For the text-containing cell, return its midpoint in (X, Y) coordinate format. 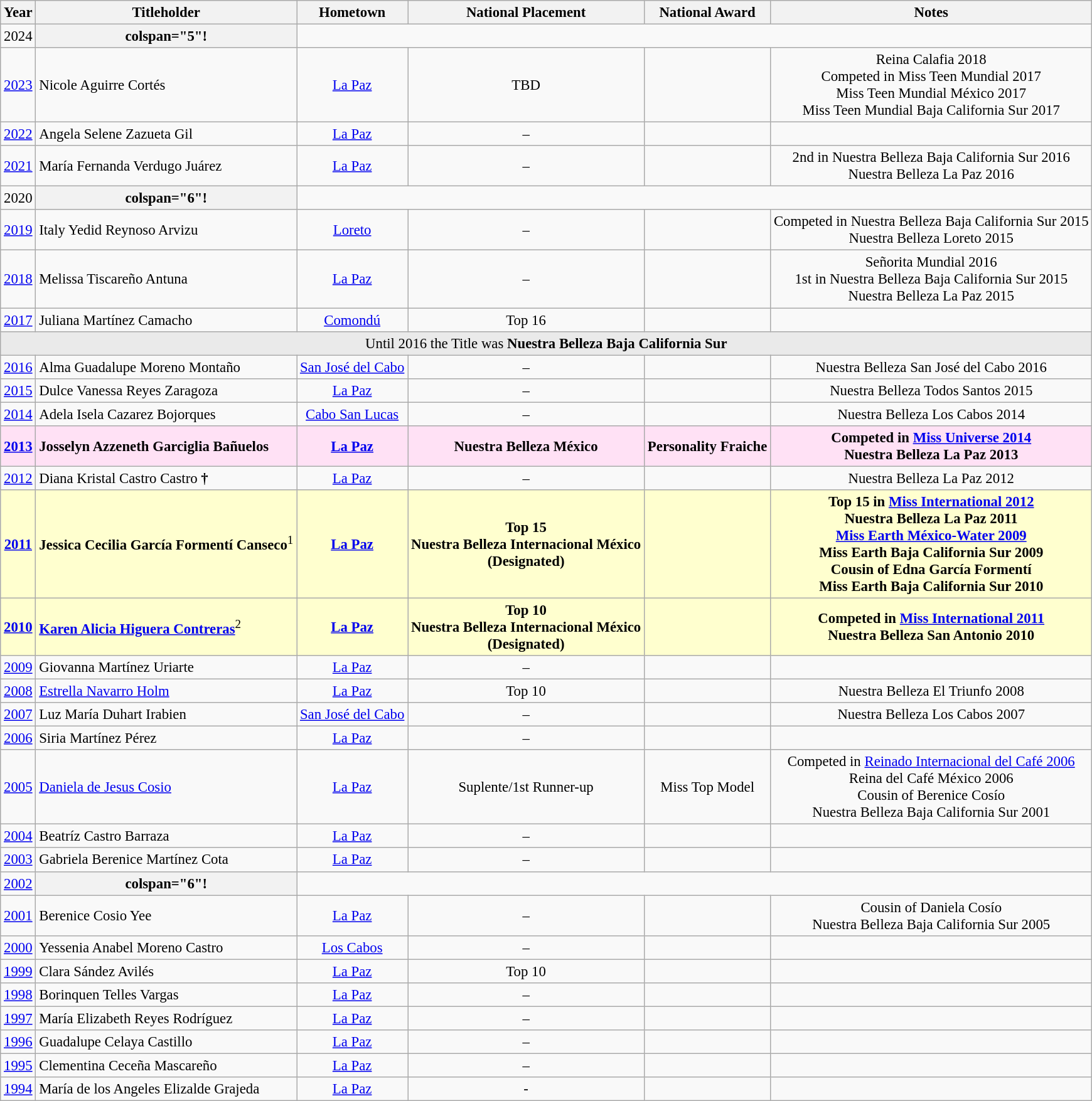
2000 (18, 947)
Adela Isela Cazarez Bojorques (166, 414)
2022 (18, 134)
2013 (18, 447)
María Fernanda Verdugo Juárez (166, 166)
2019 (18, 230)
Siria Martínez Pérez (166, 738)
Notes (931, 13)
Luz María Duhart Irabien (166, 715)
colspan="5"! (166, 36)
2010 (18, 627)
Borinquen Telles Vargas (166, 995)
Nuestra Belleza San José del Cabo 2016 (931, 367)
Reina Calafia 2018Competed in Miss Teen Mundial 2017Miss Teen Mundial México 2017Miss Teen Mundial Baja California Sur 2017 (931, 85)
2023 (18, 85)
Diana Kristal Castro Castro † (166, 478)
2006 (18, 738)
National Placement (526, 13)
Jessica Cecilia García Formentí Canseco1 (166, 545)
1997 (18, 1018)
Yessenia Anabel Moreno Castro (166, 947)
National Award (708, 13)
Top 16 (526, 320)
Josselyn Azzeneth Garciglia Bañuelos (166, 447)
Hometown (353, 13)
Competed in Reinado Internacional del Café 2006Reina del Café México 2006Cousin of Berenice CosíoNuestra Belleza Baja California Sur 2001 (931, 787)
Until 2016 the Title was Nuestra Belleza Baja California Sur (546, 343)
Clara Sández Avilés (166, 971)
Nuestra Belleza La Paz 2012 (931, 478)
Competed in Nuestra Belleza Baja California Sur 2015Nuestra Belleza Loreto 2015 (931, 230)
María Elizabeth Reyes Rodríguez (166, 1018)
Loreto (353, 230)
1996 (18, 1042)
Nuestra Belleza Los Cabos 2014 (931, 414)
Top 15Nuestra Belleza Internacional México(Designated) (526, 545)
María de los Angeles Elizalde Grajeda (166, 1089)
1994 (18, 1089)
1998 (18, 995)
2024 (18, 36)
Nuestra Belleza México (526, 447)
2015 (18, 390)
2020 (18, 198)
Beatríz Castro Barraza (166, 836)
2009 (18, 668)
2021 (18, 166)
Melissa Tiscareño Antuna (166, 279)
2005 (18, 787)
Nicole Aguirre Cortés (166, 85)
2003 (18, 860)
Suplente/1st Runner-up (526, 787)
2008 (18, 691)
Cousin of Daniela CosíoNuestra Belleza Baja California Sur 2005 (931, 916)
Competed in Miss International 2011Nuestra Belleza San Antonio 2010 (931, 627)
2014 (18, 414)
Comondú (353, 320)
Miss Top Model (708, 787)
TBD (526, 85)
Nuestra Belleza Los Cabos 2007 (931, 715)
1995 (18, 1065)
Clementina Ceceña Mascareño (166, 1065)
2002 (18, 883)
2017 (18, 320)
2016 (18, 367)
Daniela de Jesus Cosio (166, 787)
Guadalupe Celaya Castillo (166, 1042)
Juliana Martínez Camacho (166, 320)
- (526, 1089)
2nd in Nuestra Belleza Baja California Sur 2016Nuestra Belleza La Paz 2016 (931, 166)
Titleholder (166, 13)
1999 (18, 971)
2011 (18, 545)
Estrella Navarro Holm (166, 691)
2012 (18, 478)
Dulce Vanessa Reyes Zaragoza (166, 390)
Cabo San Lucas (353, 414)
Angela Selene Zazueta Gil (166, 134)
Italy Yedid Reynoso Arvizu (166, 230)
2004 (18, 836)
2001 (18, 916)
Karen Alicia Higuera Contreras2 (166, 627)
Berenice Cosio Yee (166, 916)
Los Cabos (353, 947)
Gabriela Berenice Martínez Cota (166, 860)
2018 (18, 279)
Alma Guadalupe Moreno Montaño (166, 367)
2007 (18, 715)
Giovanna Martínez Uriarte (166, 668)
Personality Fraiche (708, 447)
Señorita Mundial 20161st in Nuestra Belleza Baja California Sur 2015Nuestra Belleza La Paz 2015 (931, 279)
Top 10Nuestra Belleza Internacional México(Designated) (526, 627)
Nuestra Belleza El Triunfo 2008 (931, 691)
Competed in Miss Universe 2014Nuestra Belleza La Paz 2013 (931, 447)
Nuestra Belleza Todos Santos 2015 (931, 390)
Year (18, 13)
